Return [X, Y] of the center of cell containing provided text 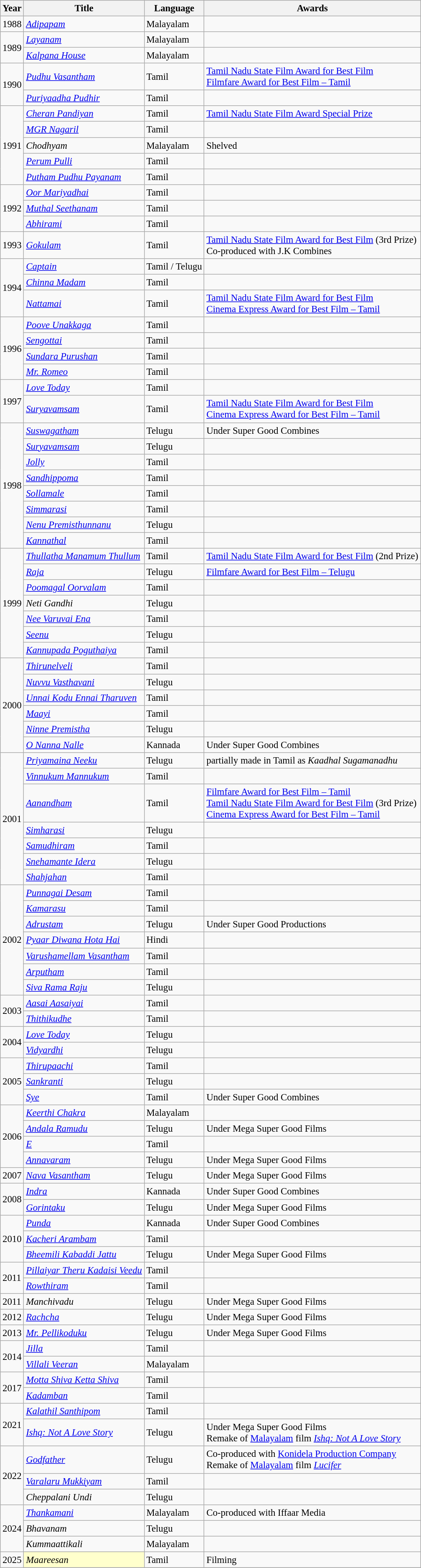
Vidyardhi [84, 1050]
Jolly [84, 462]
1999 [12, 603]
Punda [84, 1223]
Snehamante Idera [84, 862]
Cheppalani Undi [84, 1497]
1990 [12, 84]
Indra [84, 1191]
Thankamani [84, 1512]
Ninne Premistha [84, 729]
Suswagatham [84, 430]
2021 [12, 1425]
Kacheri Arambam [84, 1239]
2005 [12, 1082]
Oor Mariyadhai [84, 192]
Hindi [174, 940]
2012 [12, 1317]
1994 [12, 288]
Simmarasi [84, 509]
Tamil Nadu State Film Award Special Prize [312, 114]
1988 [12, 24]
Villali Veeran [84, 1364]
Chinna Madam [84, 282]
Samudhiram [84, 846]
Nuvvu Vasthavani [84, 682]
Sye [84, 1097]
Sankranti [84, 1082]
Pyaar Diwana Hota Hai [84, 940]
Rachcha [84, 1317]
2024 [12, 1528]
1991 [12, 145]
Putham Pudhu Payanam [84, 177]
Manchivadu [84, 1301]
Jilla [84, 1349]
2008 [12, 1199]
Maareesan [84, 1560]
Seenu [84, 635]
Priyamaina Neeku [84, 761]
Unnai Kodu Ennai Tharuven [84, 697]
Filmfare Award for Best Film – TamilTamil Nadu State Film Award for Best Film (3rd Prize)Cinema Express Award for Best Film – Tamil [312, 803]
Chodhyam [84, 145]
2006 [12, 1136]
Language [174, 8]
Adipapam [84, 24]
2004 [12, 1042]
1996 [12, 349]
Raja [84, 572]
Vinnukum Mannukum [84, 776]
Sengottai [84, 341]
Pillaiyar Theru Kadaisi Veedu [84, 1270]
partially made in Tamil as Kaadhal Sugamanadhu [312, 761]
2003 [12, 1011]
Kalathil Santhipom [84, 1411]
O Nanna Nalle [84, 745]
1992 [12, 208]
2013 [12, 1333]
Sandhippoma [84, 478]
Mr. Pellikoduku [84, 1333]
Perum Pulli [84, 161]
Cheran Pandiyan [84, 114]
Punnagai Desam [84, 893]
Neti Gandhi [84, 603]
1989 [12, 48]
2014 [12, 1357]
Under Mega Super Good FilmsRemake of Malayalam film Ishq: Not A Love Story [312, 1433]
Rowthiram [84, 1286]
1997 [12, 401]
Annavaram [84, 1160]
2022 [12, 1476]
Co-produced with Iffaar Media [312, 1512]
Filming [312, 1560]
Bhavanam [84, 1528]
Kummaattikali [84, 1544]
2007 [12, 1176]
Kannupada Poguthaiya [84, 651]
Kalpana House [84, 56]
Nenu Premisthunnanu [84, 525]
2010 [12, 1239]
Tamil / Telugu [174, 267]
Adrustam [84, 924]
Maayi [84, 713]
Under Super Good Productions [312, 924]
Thullatha Manamum Thullum [84, 556]
MGR Nagaril [84, 130]
Abhirami [84, 224]
2025 [12, 1560]
Ishq: Not A Love Story [84, 1433]
Aanandham [84, 803]
Layanam [84, 40]
Tamil Nadu State Film Award for Best Film (2nd Prize) [312, 556]
Pudhu Vasantham [84, 77]
Awards [312, 8]
Sollamale [84, 494]
Nee Varuvai Ena [84, 619]
Bheemili Kabaddi Jattu [84, 1254]
Mr. Romeo [84, 372]
Captain [84, 267]
Thithikudhe [84, 1019]
Gokulam [84, 245]
Arputham [84, 972]
2017 [12, 1387]
Gorintaku [84, 1207]
Keerthi Chakra [84, 1113]
Title [84, 8]
Shelved [312, 145]
Varushamellam Vasantham [84, 956]
Aasai Aasaiyai [84, 1003]
Shahjahan [84, 877]
Puriyaadha Pudhir [84, 98]
Tamil Nadu State Film Award for Best Film (3rd Prize)Co-produced with J.K Combines [312, 245]
Siva Rama Raju [84, 987]
Andala Ramudu [84, 1129]
Poove Unakkaga [84, 325]
Co-produced with Konidela Production CompanyRemake of Malayalam film Lucifer [312, 1460]
E [84, 1144]
Kamarasu [84, 909]
Simharasi [84, 830]
Filmfare Award for Best Film – Telugu [312, 572]
Kannathal [84, 540]
Thirupaachi [84, 1066]
2001 [12, 819]
Kadamban [84, 1396]
Year [12, 8]
Godfather [84, 1460]
Sundara Purushan [84, 356]
Motta Shiva Ketta Shiva [84, 1380]
1998 [12, 486]
2000 [12, 705]
Poomagal Oorvalam [84, 588]
Tamil Nadu State Film Award for Best FilmFilmfare Award for Best Film – Tamil [312, 77]
Nattamai [84, 303]
1993 [12, 245]
Thirunelveli [84, 666]
2002 [12, 940]
Nava Vasantham [84, 1176]
Muthal Seethanam [84, 208]
Varalaru Mukkiyam [84, 1481]
